Pinpoint the cell where the given text exists, returning its [x, y] midpoint coordinate. 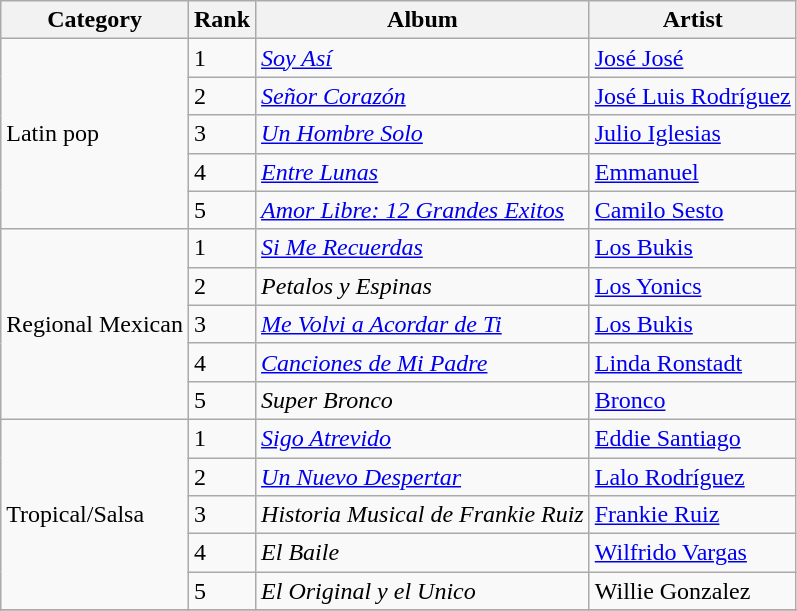
Los Yonics [692, 286]
Emmanuel [692, 172]
Willie Gonzalez [692, 591]
Petalos y Espinas [423, 286]
Camilo Sesto [692, 210]
El Original y el Unico [423, 591]
Bronco [692, 400]
Soy Así [423, 58]
Canciones de Mi Padre [423, 362]
El Baile [423, 553]
Amor Libre: 12 Grandes Exitos [423, 210]
Latin pop [95, 134]
Entre Lunas [423, 172]
Super Bronco [423, 400]
Un Nuevo Despertar [423, 477]
Señor Corazón [423, 96]
Sigo Atrevido [423, 438]
Linda Ronstadt [692, 362]
Artist [692, 20]
Category [95, 20]
José José [692, 58]
Album [423, 20]
Si Me Recuerdas [423, 248]
Me Volvi a Acordar de Ti [423, 324]
Tropical/Salsa [95, 514]
Lalo Rodríguez [692, 477]
Julio Iglesias [692, 134]
Historia Musical de Frankie Ruiz [423, 515]
Regional Mexican [95, 324]
Rank [222, 20]
José Luis Rodríguez [692, 96]
Frankie Ruiz [692, 515]
Wilfrido Vargas [692, 553]
Un Hombre Solo [423, 134]
Eddie Santiago [692, 438]
